Output the (x, y) coordinate of the center of the cell containing the given text.  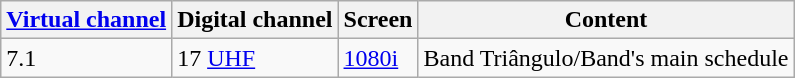
Digital channel (255, 20)
Virtual channel (86, 20)
Content (606, 20)
Screen (378, 20)
17 UHF (255, 58)
Band Triângulo/Band's main schedule (606, 58)
1080i (378, 58)
7.1 (86, 58)
